Locate the cell with the specified text and output its [X, Y] center coordinate. 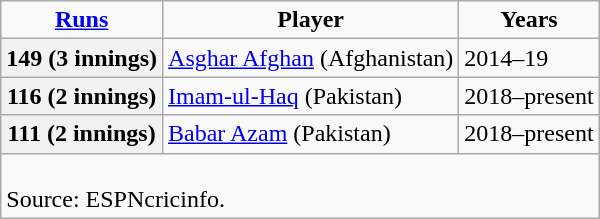
111 (2 innings) [82, 134]
Babar Azam (Pakistan) [311, 134]
Years [529, 20]
Asghar Afghan (Afghanistan) [311, 58]
Runs [82, 20]
Imam-ul-Haq (Pakistan) [311, 96]
Player [311, 20]
Source: ESPNcricinfo. [300, 186]
2014–19 [529, 58]
149 (3 innings) [82, 58]
116 (2 innings) [82, 96]
